Search for the cell housing the specified text and yield its [x, y] center coordinate. 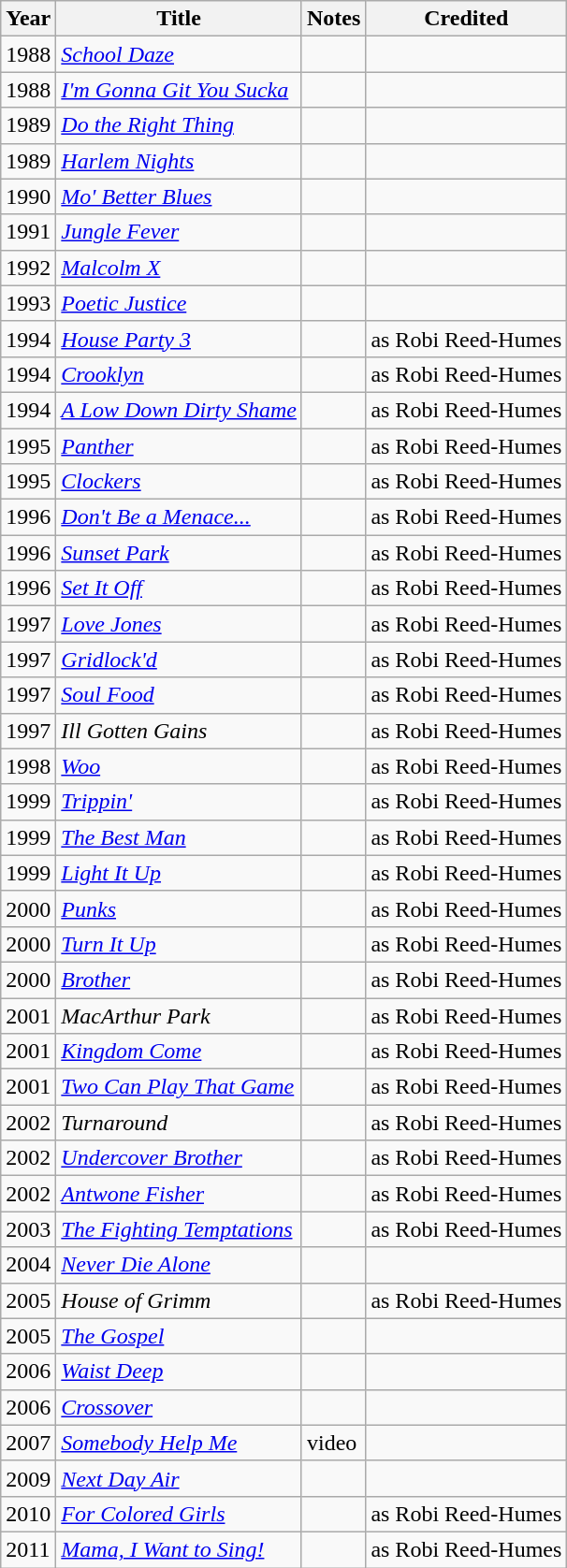
Antwone Fisher [180, 1194]
2011 [28, 1549]
Panther [180, 446]
Title [180, 19]
Punks [180, 908]
House of Grimm [180, 1300]
2007 [28, 1443]
Crooklyn [180, 374]
Light It Up [180, 873]
Jungle Fever [180, 232]
1998 [28, 766]
Soul Food [180, 695]
Turnaround [180, 1123]
A Low Down Dirty Shame [180, 410]
Turn It Up [180, 944]
Undercover Brother [180, 1158]
Malcolm X [180, 268]
video [333, 1443]
Clockers [180, 482]
1993 [28, 303]
Gridlock'd [180, 660]
Ill Gotten Gains [180, 731]
Credited [466, 19]
MacArthur Park [180, 1015]
Brother [180, 980]
Year [28, 19]
Mama, I Want to Sing! [180, 1549]
Somebody Help Me [180, 1443]
Kingdom Come [180, 1052]
1992 [28, 268]
Love Jones [180, 624]
1991 [28, 232]
The Gospel [180, 1336]
For Colored Girls [180, 1514]
I'm Gonna Git You Sucka [180, 90]
Woo [180, 766]
Two Can Play That Game [180, 1087]
Do the Right Thing [180, 125]
Harlem Nights [180, 161]
Notes [333, 19]
Don't Be a Menace... [180, 517]
School Daze [180, 54]
The Fighting Temptations [180, 1229]
2010 [28, 1514]
Sunset Park [180, 553]
2009 [28, 1478]
House Party 3 [180, 339]
The Best Man [180, 837]
1990 [28, 196]
Set It Off [180, 588]
Waist Deep [180, 1372]
Trippin' [180, 802]
Poetic Justice [180, 303]
Next Day Air [180, 1478]
Never Die Alone [180, 1265]
Mo' Better Blues [180, 196]
2003 [28, 1229]
Crossover [180, 1407]
2004 [28, 1265]
